Determine the (x, y) coordinate at the center of the cell enclosing the given text.  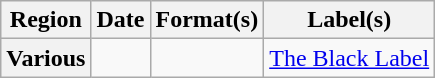
Date (120, 20)
Format(s) (207, 20)
Various (46, 58)
The Black Label (350, 58)
Region (46, 20)
Label(s) (350, 20)
